Detect which cell encompasses the target text, then output its [X, Y] center coordinate. 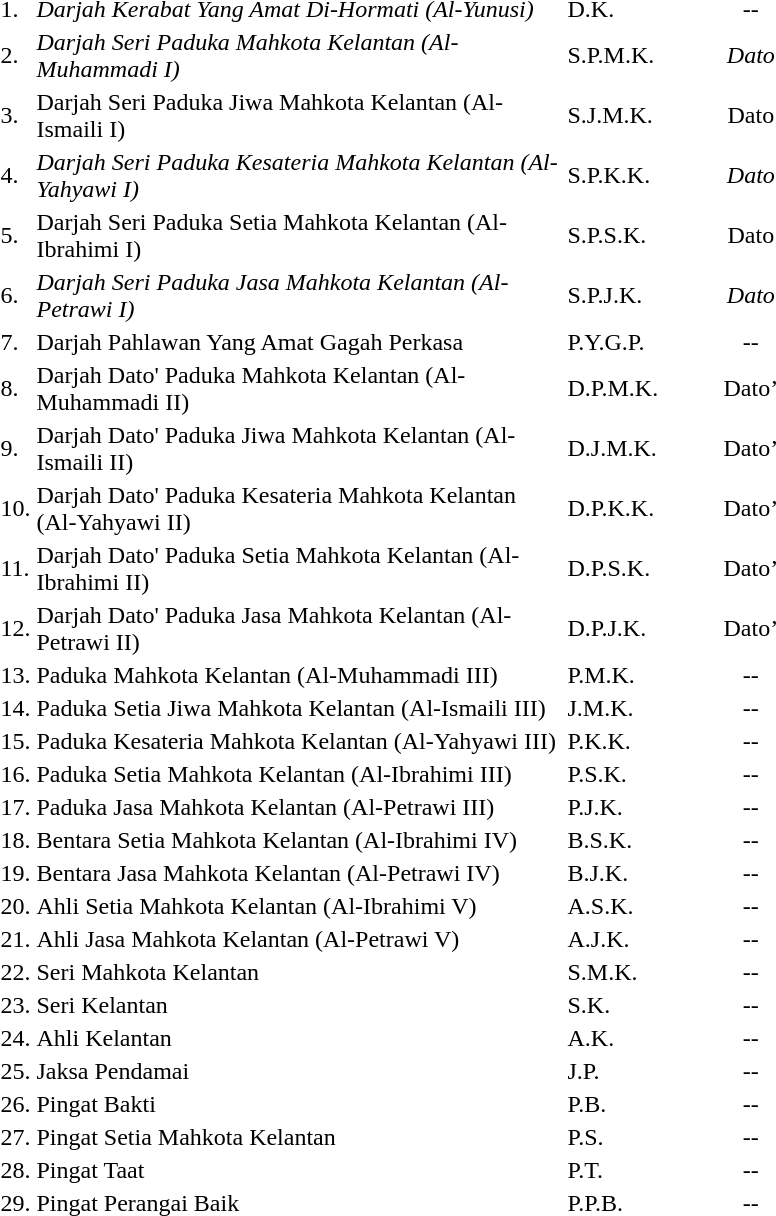
D.P.M.K. [642, 388]
S.P.M.K. [642, 56]
S.P.S.K. [642, 236]
P.Y.G.P. [642, 342]
D.P.S.K. [642, 568]
Paduka Setia Mahkota Kelantan (Al-Ibrahimi III) [299, 774]
Paduka Jasa Mahkota Kelantan (Al-Petrawi III) [299, 807]
A.S.K. [642, 906]
Darjah Dato' Paduka Mahkota Kelantan (Al-Muhammadi II) [299, 388]
Paduka Setia Jiwa Mahkota Kelantan (Al-Ismaili III) [299, 708]
Jaksa Pendamai [299, 1071]
Seri Kelantan [299, 1005]
B.J.K. [642, 873]
J.P. [642, 1071]
Darjah Dato' Paduka Jiwa Mahkota Kelantan (Al-Ismaili II) [299, 448]
P.M.K. [642, 675]
B.S.K. [642, 840]
P.S.K. [642, 774]
Darjah Pahlawan Yang Amat Gagah Perkasa [299, 342]
Darjah Seri Paduka Jasa Mahkota Kelantan (Al-Petrawi I) [299, 296]
Darjah Seri Paduka Kesateria Mahkota Kelantan (Al-Yahyawi I) [299, 176]
Pingat Bakti [299, 1104]
A.K. [642, 1038]
Pingat Taat [299, 1170]
Darjah Seri Paduka Setia Mahkota Kelantan (Al-Ibrahimi I) [299, 236]
Darjah Dato' Paduka Kesateria Mahkota Kelantan (Al-Yahyawi II) [299, 508]
Ahli Setia Mahkota Kelantan (Al-Ibrahimi V) [299, 906]
Darjah Dato' Paduka Jasa Mahkota Kelantan (Al-Petrawi II) [299, 628]
Paduka Mahkota Kelantan (Al-Muhammadi III) [299, 675]
S.P.K.K. [642, 176]
J.M.K. [642, 708]
D.J.M.K. [642, 448]
Bentara Setia Mahkota Kelantan (Al-Ibrahimi IV) [299, 840]
S.P.J.K. [642, 296]
S.K. [642, 1005]
Paduka Kesateria Mahkota Kelantan (Al-Yahyawi III) [299, 741]
Darjah Seri Paduka Jiwa Mahkota Kelantan (Al-Ismaili I) [299, 116]
Ahli Jasa Mahkota Kelantan (Al-Petrawi V) [299, 939]
Seri Mahkota Kelantan [299, 972]
S.M.K. [642, 972]
A.J.K. [642, 939]
Ahli Kelantan [299, 1038]
P.S. [642, 1137]
P.J.K. [642, 807]
Darjah Dato' Paduka Setia Mahkota Kelantan (Al-Ibrahimi II) [299, 568]
Pingat Setia Mahkota Kelantan [299, 1137]
P.B. [642, 1104]
P.K.K. [642, 741]
Bentara Jasa Mahkota Kelantan (Al-Petrawi IV) [299, 873]
D.P.J.K. [642, 628]
Darjah Seri Paduka Mahkota Kelantan (Al-Muhammadi I) [299, 56]
S.J.M.K. [642, 116]
P.T. [642, 1170]
D.P.K.K. [642, 508]
